Scan for the cell matching the given text and deliver its (x, y) coordinate at center. 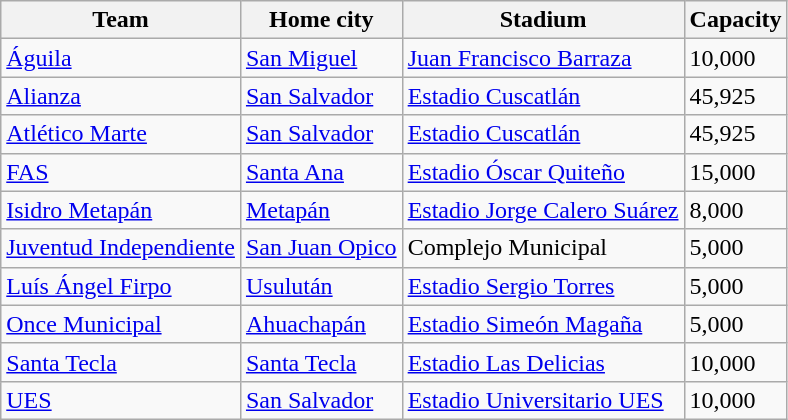
San Juan Opico (321, 248)
Home city (321, 20)
Metapán (321, 210)
Estadio Jorge Calero Suárez (543, 210)
Estadio Las Delicias (543, 362)
Águila (121, 58)
San Miguel (321, 58)
UES (121, 400)
Usulután (321, 286)
Luís Ángel Firpo (121, 286)
Juan Francisco Barraza (543, 58)
Stadium (543, 20)
8,000 (736, 210)
Santa Ana (321, 172)
Estadio Simeón Magaña (543, 324)
Ahuachapán (321, 324)
Estadio Óscar Quiteño (543, 172)
Estadio Universitario UES (543, 400)
Estadio Sergio Torres (543, 286)
Complejo Municipal (543, 248)
Capacity (736, 20)
Alianza (121, 96)
FAS (121, 172)
Isidro Metapán (121, 210)
Team (121, 20)
15,000 (736, 172)
Once Municipal (121, 324)
Atlético Marte (121, 134)
Juventud Independiente (121, 248)
